Determine the (x, y) coordinate at the center of the cell enclosing the given text.  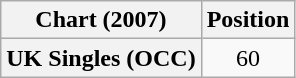
Chart (2007) (101, 20)
Position (248, 20)
UK Singles (OCC) (101, 58)
60 (248, 58)
